Extract the [x, y] coordinate from the center of the cell holding the provided text.  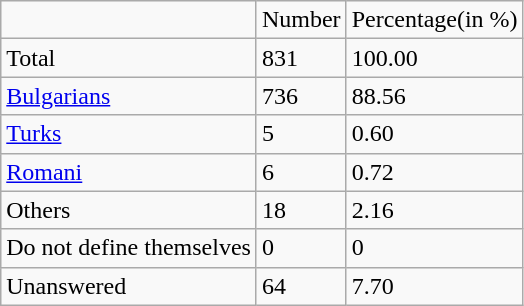
0.60 [434, 134]
5 [301, 134]
18 [301, 210]
Total [129, 58]
Others [129, 210]
Do not define themselves [129, 248]
88.56 [434, 96]
7.70 [434, 286]
0.72 [434, 172]
Turks [129, 134]
Romani [129, 172]
Number [301, 20]
Unanswered [129, 286]
Percentage(in %) [434, 20]
2.16 [434, 210]
Bulgarians [129, 96]
100.00 [434, 58]
736 [301, 96]
6 [301, 172]
831 [301, 58]
64 [301, 286]
